Search for the cell housing the specified text and yield its [x, y] center coordinate. 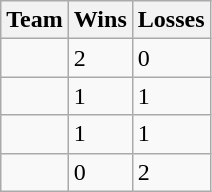
Losses [171, 20]
Wins [100, 20]
Team [35, 20]
